Capture the cell that displays the provided text and extract its [x, y] central coordinate. 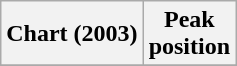
Peakposition [189, 34]
Chart (2003) [72, 34]
